Detect which cell encompasses the target text, then output its [X, Y] center coordinate. 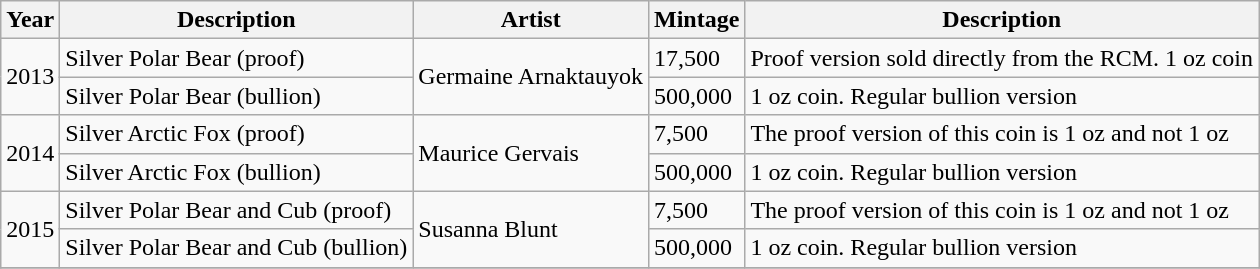
Maurice Gervais [531, 153]
Silver Polar Bear (bullion) [236, 96]
Susanna Blunt [531, 229]
Proof version sold directly from the RCM. 1 oz coin [1002, 58]
Silver Polar Bear and Cub (bullion) [236, 248]
Year [30, 20]
Silver Polar Bear and Cub (proof) [236, 210]
17,500 [696, 58]
Artist [531, 20]
Silver Arctic Fox (bullion) [236, 172]
Germaine Arnaktauyok [531, 77]
Silver Arctic Fox (proof) [236, 134]
2013 [30, 77]
Silver Polar Bear (proof) [236, 58]
2015 [30, 229]
2014 [30, 153]
Mintage [696, 20]
